Extract the (x, y) coordinate from the center of the cell holding the provided text.  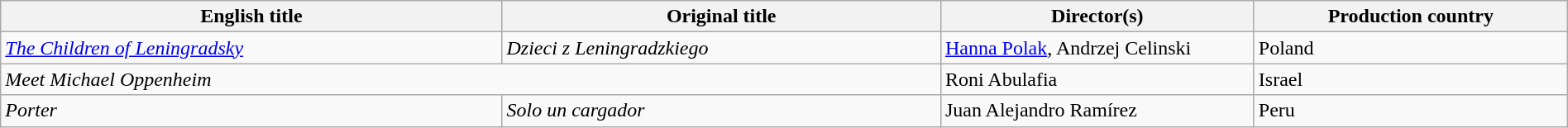
Juan Alejandro Ramírez (1097, 111)
Hanna Polak, Andrzej Celinski (1097, 48)
Original title (721, 17)
Director(s) (1097, 17)
Meet Michael Oppenheim (471, 79)
Production country (1411, 17)
English title (251, 17)
Porter (251, 111)
Roni Abulafia (1097, 79)
Peru (1411, 111)
Israel (1411, 79)
Poland (1411, 48)
Solo un cargador (721, 111)
Dzieci z Leningradzkiego (721, 48)
The Children of Leningradsky (251, 48)
